Return the (x, y) coordinate for the center point of the cell that contains the specified text.  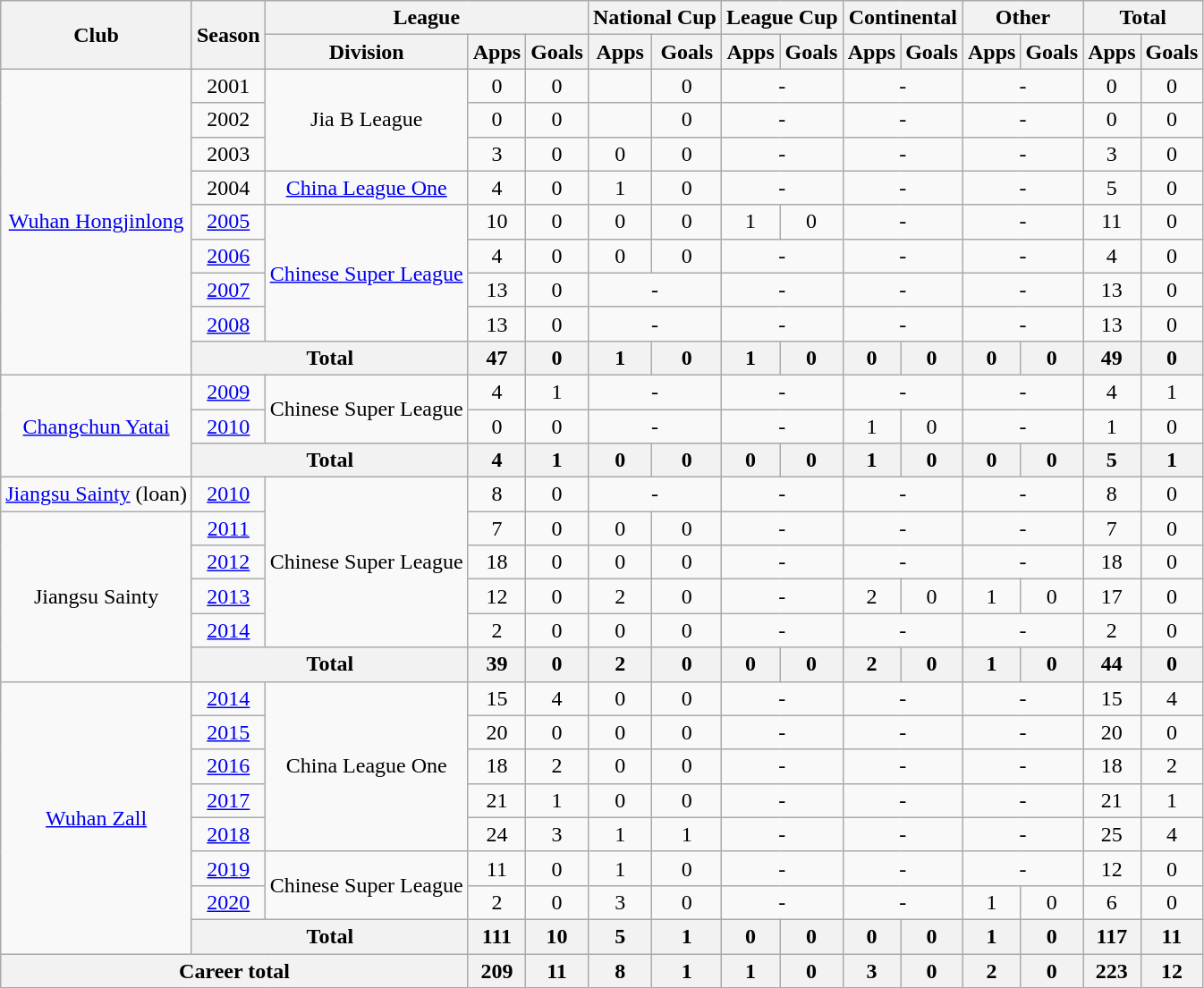
2019 (228, 868)
Wuhan Hongjinlong (97, 222)
2008 (228, 324)
17 (1112, 596)
2017 (228, 800)
League Cup (782, 18)
Jia B League (367, 120)
2016 (228, 766)
Other (1022, 18)
2002 (228, 120)
Wuhan Zall (97, 817)
209 (496, 970)
223 (1112, 970)
National Cup (655, 18)
2012 (228, 562)
Changchun Yatai (97, 426)
2003 (228, 154)
39 (496, 664)
2004 (228, 188)
111 (496, 936)
44 (1112, 664)
Jiangsu Sainty (97, 596)
2015 (228, 732)
2018 (228, 834)
2006 (228, 256)
Jiangsu Sainty (loan) (97, 494)
117 (1112, 936)
2009 (228, 392)
2001 (228, 86)
25 (1112, 834)
24 (496, 834)
Continental (903, 18)
6 (1112, 902)
League (426, 18)
2005 (228, 222)
Career total (234, 970)
2007 (228, 290)
Season (228, 35)
Division (367, 52)
2013 (228, 596)
2011 (228, 528)
2020 (228, 902)
49 (1112, 358)
Club (97, 35)
47 (496, 358)
